Output the (x, y) coordinate of the center of the cell containing the given text.  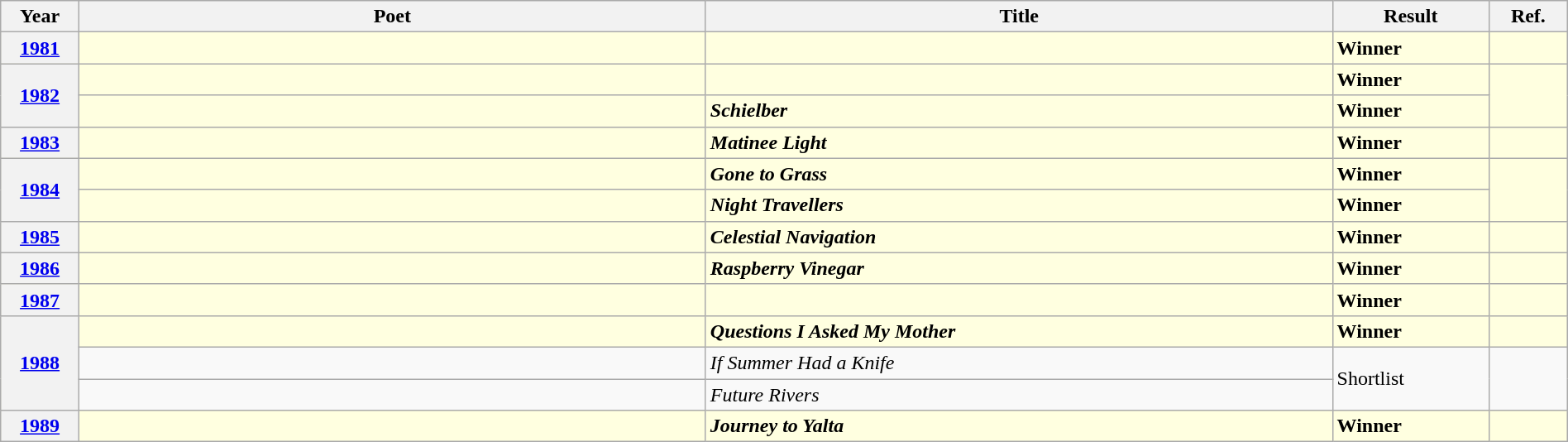
1983 (40, 142)
Ref. (1528, 17)
Gone to Grass (1019, 174)
Celestial Navigation (1019, 237)
1981 (40, 48)
Night Travellers (1019, 205)
Future Rivers (1019, 395)
Matinee Light (1019, 142)
1984 (40, 190)
1988 (40, 363)
1986 (40, 268)
Title (1019, 17)
If Summer Had a Knife (1019, 363)
1982 (40, 95)
Journey to Yalta (1019, 426)
1989 (40, 426)
1987 (40, 300)
Year (40, 17)
Questions I Asked My Mother (1019, 331)
Poet (392, 17)
Raspberry Vinegar (1019, 268)
1985 (40, 237)
Result (1411, 17)
Schielber (1019, 111)
Shortlist (1411, 378)
